Return the (x, y) coordinate for the center point of the cell that contains the specified text.  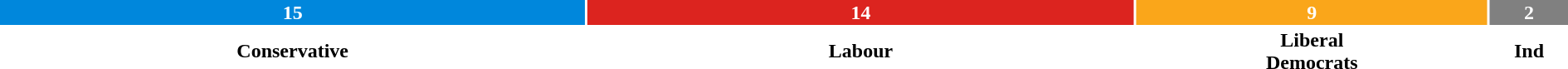
2 (1529, 12)
15 (292, 12)
9 (1312, 12)
14 (860, 12)
